Capture the cell that displays the provided text and extract its (x, y) central coordinate. 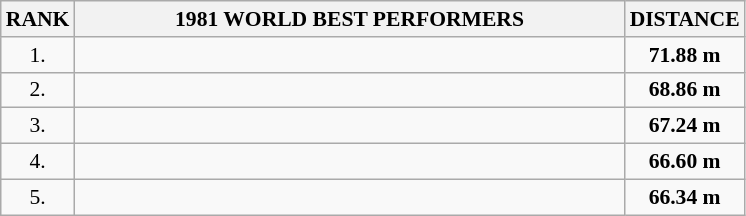
RANK (38, 19)
DISTANCE (685, 19)
2. (38, 90)
1. (38, 55)
3. (38, 126)
1981 WORLD BEST PERFORMERS (349, 19)
71.88 m (685, 55)
67.24 m (685, 126)
5. (38, 197)
4. (38, 162)
66.34 m (685, 197)
66.60 m (685, 162)
68.86 m (685, 90)
